Detect which cell encompasses the target text, then output its [X, Y] center coordinate. 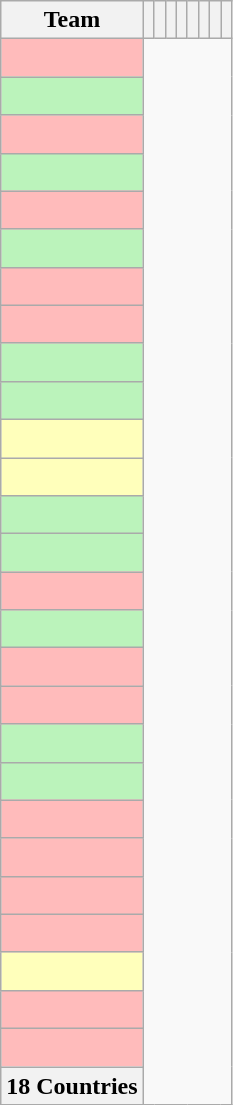
18 Countries [72, 1085]
Team [72, 20]
